Scan for the cell matching the given text and deliver its (X, Y) coordinate at center. 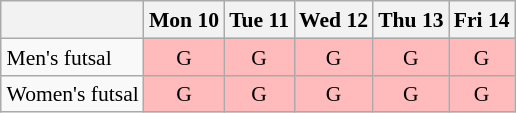
Thu 13 (411, 20)
Tue 11 (259, 20)
Wed 12 (334, 20)
Fri 14 (482, 20)
Mon 10 (184, 20)
Women's futsal (72, 94)
Men's futsal (72, 56)
